From the cell containing the given text, extract its center point as (X, Y) coordinate. 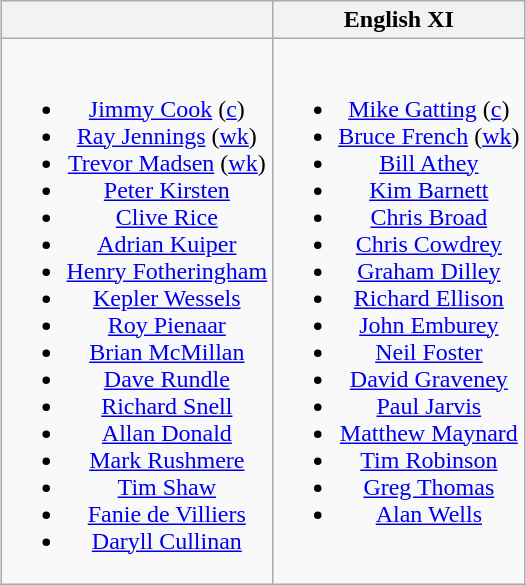
English XI (399, 20)
